Detect which cell encompasses the target text, then output its (x, y) center coordinate. 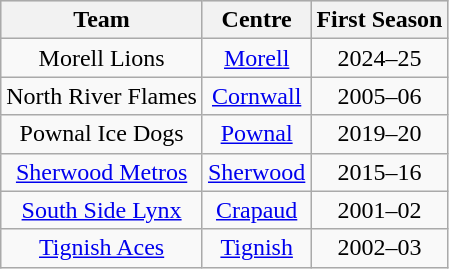
2024–25 (380, 58)
Cornwall (256, 96)
Pownal Ice Dogs (102, 134)
2005–06 (380, 96)
2002–03 (380, 248)
2019–20 (380, 134)
Crapaud (256, 210)
Sherwood Metros (102, 172)
South Side Lynx (102, 210)
First Season (380, 20)
Centre (256, 20)
Tignish (256, 248)
Morell Lions (102, 58)
Tignish Aces (102, 248)
2001–02 (380, 210)
Pownal (256, 134)
North River Flames (102, 96)
2015–16 (380, 172)
Sherwood (256, 172)
Team (102, 20)
Morell (256, 58)
